Output the [x, y] coordinate of the center of the cell containing the given text.  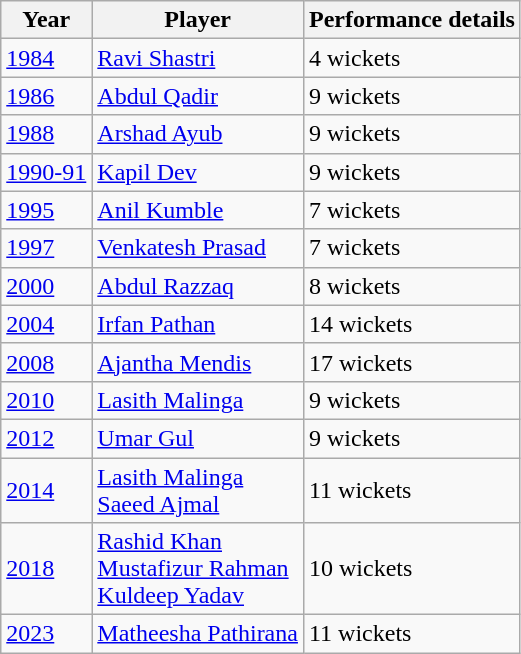
14 wickets [412, 324]
Ravi Shastri [198, 58]
4 wickets [412, 58]
Rashid Khan Mustafizur Rahman Kuldeep Yadav [198, 569]
2000 [46, 286]
Year [46, 20]
2023 [46, 634]
17 wickets [412, 362]
Irfan Pathan [198, 324]
8 wickets [412, 286]
Lasith Malinga [198, 400]
1986 [46, 96]
Performance details [412, 20]
1990-91 [46, 172]
2008 [46, 362]
Matheesha Pathirana [198, 634]
Kapil Dev [198, 172]
Player [198, 20]
1997 [46, 248]
2014 [46, 490]
2004 [46, 324]
1995 [46, 210]
Arshad Ayub [198, 134]
1984 [46, 58]
Abdul Razzaq [198, 286]
Abdul Qadir [198, 96]
2010 [46, 400]
1988 [46, 134]
Venkatesh Prasad [198, 248]
Anil Kumble [198, 210]
2018 [46, 569]
2012 [46, 438]
10 wickets [412, 569]
Umar Gul [198, 438]
Lasith Malinga Saeed Ajmal [198, 490]
Ajantha Mendis [198, 362]
